From the cell containing the given text, extract its center point as [x, y] coordinate. 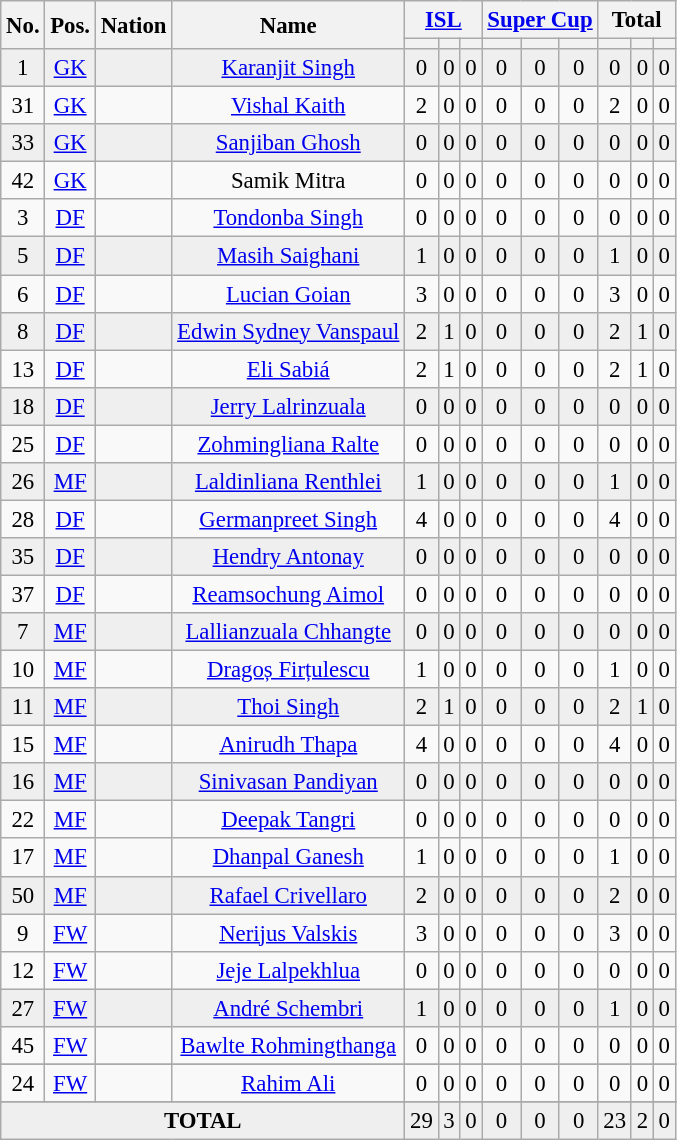
35 [23, 557]
TOTAL [203, 1121]
Total [636, 20]
11 [23, 707]
42 [23, 181]
Vishal Kaith [288, 106]
23 [614, 1121]
Reamsochung Aimol [288, 594]
31 [23, 106]
Deepak Tangri [288, 820]
Nerijus Valskis [288, 933]
5 [23, 256]
45 [23, 1046]
Anirudh Thapa [288, 745]
16 [23, 782]
Dhanpal Ganesh [288, 858]
27 [23, 1008]
Rahim Ali [288, 1083]
Sinivasan Pandiyan [288, 782]
Eli Sabiá [288, 369]
Zohmingliana Ralte [288, 444]
No. [23, 25]
André Schembri [288, 1008]
25 [23, 444]
15 [23, 745]
Lucian Goian [288, 294]
37 [23, 594]
Tondonba Singh [288, 219]
29 [422, 1121]
Thoi Singh [288, 707]
Karanjit Singh [288, 68]
8 [23, 331]
Dragoș Firțulescu [288, 670]
Germanpreet Singh [288, 519]
Laldinliana Renthlei [288, 482]
Edwin Sydney Vanspaul [288, 331]
6 [23, 294]
17 [23, 858]
Nation [133, 25]
33 [23, 143]
Masih Saighani [288, 256]
13 [23, 369]
Rafael Crivellaro [288, 895]
Super Cup [540, 20]
12 [23, 970]
9 [23, 933]
Jeje Lalpekhlua [288, 970]
Pos. [70, 25]
Jerry Lalrinzuala [288, 406]
28 [23, 519]
Name [288, 25]
22 [23, 820]
18 [23, 406]
10 [23, 670]
ISL [444, 20]
Samik Mitra [288, 181]
24 [23, 1083]
50 [23, 895]
Sanjiban Ghosh [288, 143]
Hendry Antonay [288, 557]
Bawlte Rohmingthanga [288, 1046]
Lallianzuala Chhangte [288, 632]
7 [23, 632]
26 [23, 482]
